Provide the (x, y) coordinate of the cell's center where the given text is located.  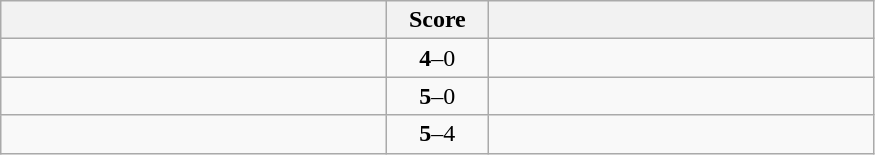
Score (438, 20)
5–0 (438, 96)
5–4 (438, 134)
4–0 (438, 58)
